Capture the cell that displays the provided text and extract its (x, y) central coordinate. 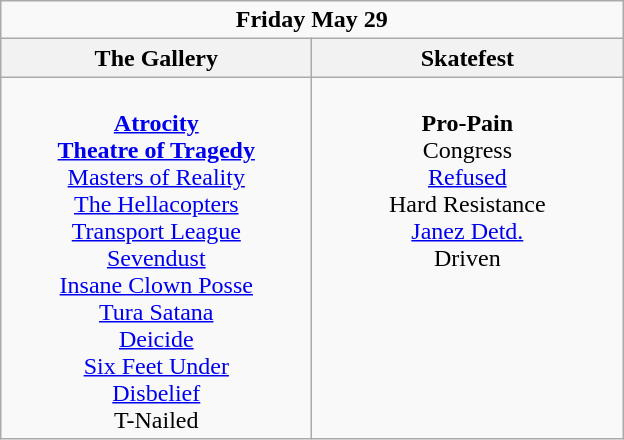
Pro-Pain Congress Refused Hard Resistance Janez Detd. Driven (468, 258)
Friday May 29 (312, 20)
The Gallery (156, 58)
Skatefest (468, 58)
